Output the (X, Y) coordinate of the center of the cell containing the given text.  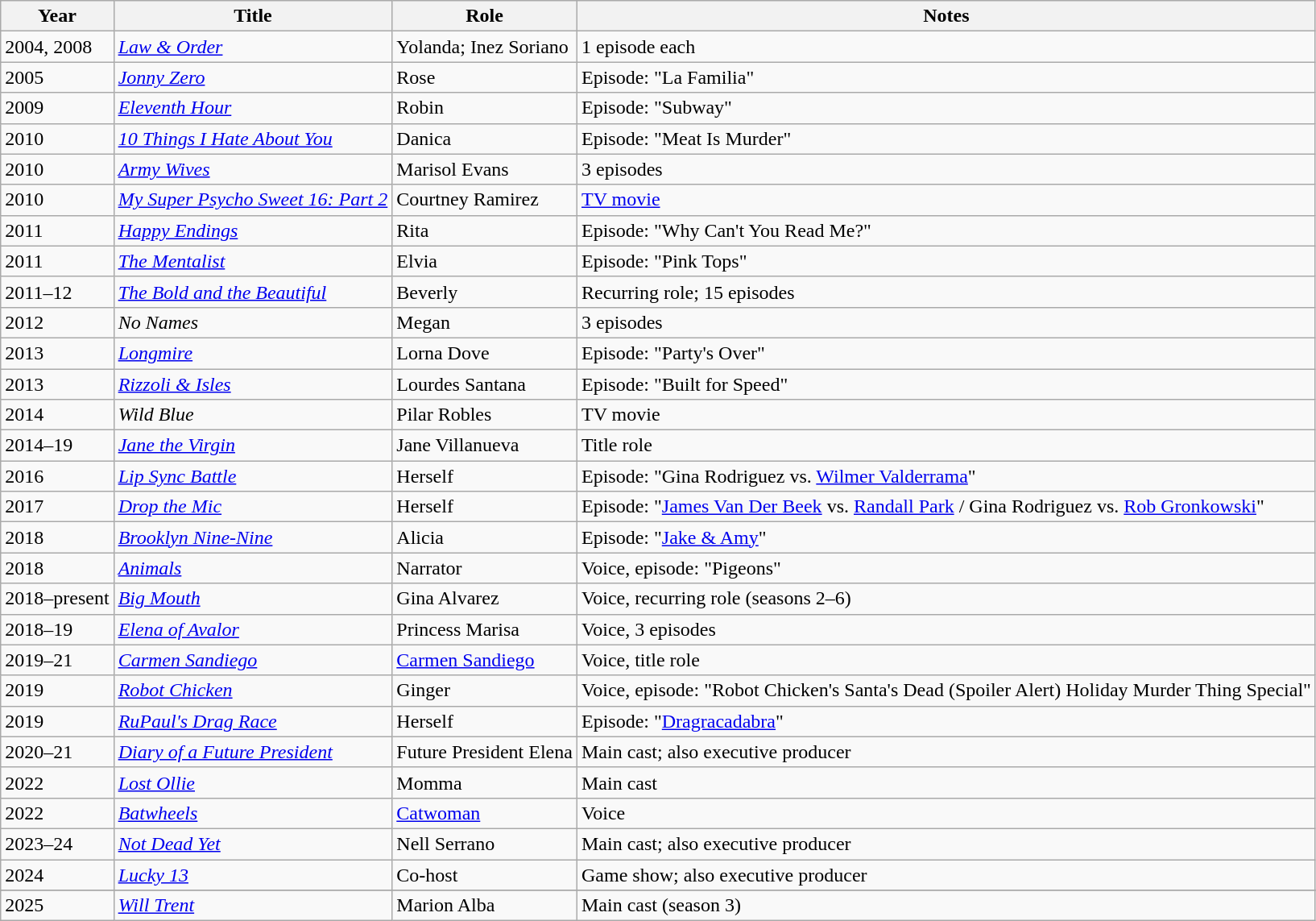
Rita (485, 230)
Voice, episode: "Robot Chicken's Santa's Dead (Spoiler Alert) Holiday Murder Thing Special" (946, 691)
Ginger (485, 691)
Episode: "James Van Der Beek vs. Randall Park / Gina Rodriguez vs. Rob Gronkowski" (946, 507)
2017 (57, 507)
Main cast (946, 782)
2005 (57, 77)
Jane the Virgin (253, 446)
Voice, 3 episodes (946, 629)
Marisol Evans (485, 169)
RuPaul's Drag Race (253, 721)
Eleventh Hour (253, 108)
Episode: "Subway" (946, 108)
Episode: "Dragracadabra" (946, 721)
Wild Blue (253, 415)
Marion Alba (485, 906)
Big Mouth (253, 599)
Notes (946, 16)
Game show; also executive producer (946, 874)
2024 (57, 874)
Title role (946, 446)
Animals (253, 568)
Episode: "Party's Over" (946, 353)
Nell Serrano (485, 844)
2018–present (57, 599)
1 episode each (946, 47)
2025 (57, 906)
Voice, episode: "Pigeons" (946, 568)
Lorna Dove (485, 353)
Lip Sync Battle (253, 476)
Beverly (485, 292)
Episode: "Gina Rodriguez vs. Wilmer Valderrama" (946, 476)
Will Trent (253, 906)
Diary of a Future President (253, 752)
Rose (485, 77)
Title (253, 16)
Future President Elena (485, 752)
Voice (946, 813)
Narrator (485, 568)
2009 (57, 108)
Co-host (485, 874)
Megan (485, 322)
Episode: "Jake & Amy" (946, 537)
Catwoman (485, 813)
2012 (57, 322)
Pilar Robles (485, 415)
Episode: "Why Can't You Read Me?" (946, 230)
Lourdes Santana (485, 384)
Episode: "Meat Is Murder" (946, 139)
Princess Marisa (485, 629)
Rizzoli & Isles (253, 384)
Army Wives (253, 169)
Year (57, 16)
Yolanda; Inez Soriano (485, 47)
Robin (485, 108)
Not Dead Yet (253, 844)
2019–21 (57, 660)
2018–19 (57, 629)
Drop the Mic (253, 507)
Main cast (season 3) (946, 906)
Alicia (485, 537)
Momma (485, 782)
Law & Order (253, 47)
Brooklyn Nine-Nine (253, 537)
The Bold and the Beautiful (253, 292)
2020–21 (57, 752)
2023–24 (57, 844)
2016 (57, 476)
Episode: "La Familia" (946, 77)
The Mentalist (253, 261)
Role (485, 16)
Voice, recurring role (seasons 2–6) (946, 599)
Lost Ollie (253, 782)
Jonny Zero (253, 77)
Episode: "Built for Speed" (946, 384)
2011–12 (57, 292)
Robot Chicken (253, 691)
Lucky 13 (253, 874)
Gina Alvarez (485, 599)
Danica (485, 139)
Happy Endings (253, 230)
2014–19 (57, 446)
2014 (57, 415)
Jane Villanueva (485, 446)
Batwheels (253, 813)
2004, 2008 (57, 47)
Longmire (253, 353)
Episode: "Pink Tops" (946, 261)
10 Things I Hate About You (253, 139)
My Super Psycho Sweet 16: Part 2 (253, 200)
Voice, title role (946, 660)
Recurring role; 15 episodes (946, 292)
No Names (253, 322)
Elena of Avalor (253, 629)
Courtney Ramirez (485, 200)
Elvia (485, 261)
